From the cell containing the given text, extract its center point as [X, Y] coordinate. 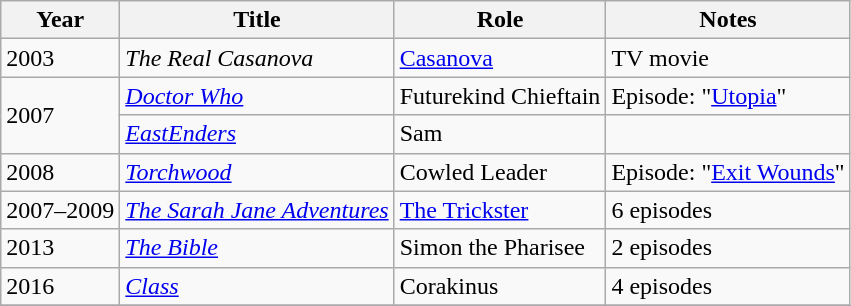
TV movie [728, 58]
Title [257, 20]
4 episodes [728, 286]
Cowled Leader [500, 172]
2 episodes [728, 248]
2016 [60, 286]
The Trickster [500, 210]
The Sarah Jane Adventures [257, 210]
2003 [60, 58]
EastEnders [257, 134]
2013 [60, 248]
Corakinus [500, 286]
Futurekind Chieftain [500, 96]
Sam [500, 134]
2007 [60, 115]
The Bible [257, 248]
The Real Casanova [257, 58]
Casanova [500, 58]
Year [60, 20]
Torchwood [257, 172]
2007–2009 [60, 210]
Doctor Who [257, 96]
Episode: "Exit Wounds" [728, 172]
Notes [728, 20]
Episode: "Utopia" [728, 96]
Simon the Pharisee [500, 248]
Role [500, 20]
Class [257, 286]
2008 [60, 172]
6 episodes [728, 210]
